Provide the [X, Y] coordinate of the cell's center where the given text is located.  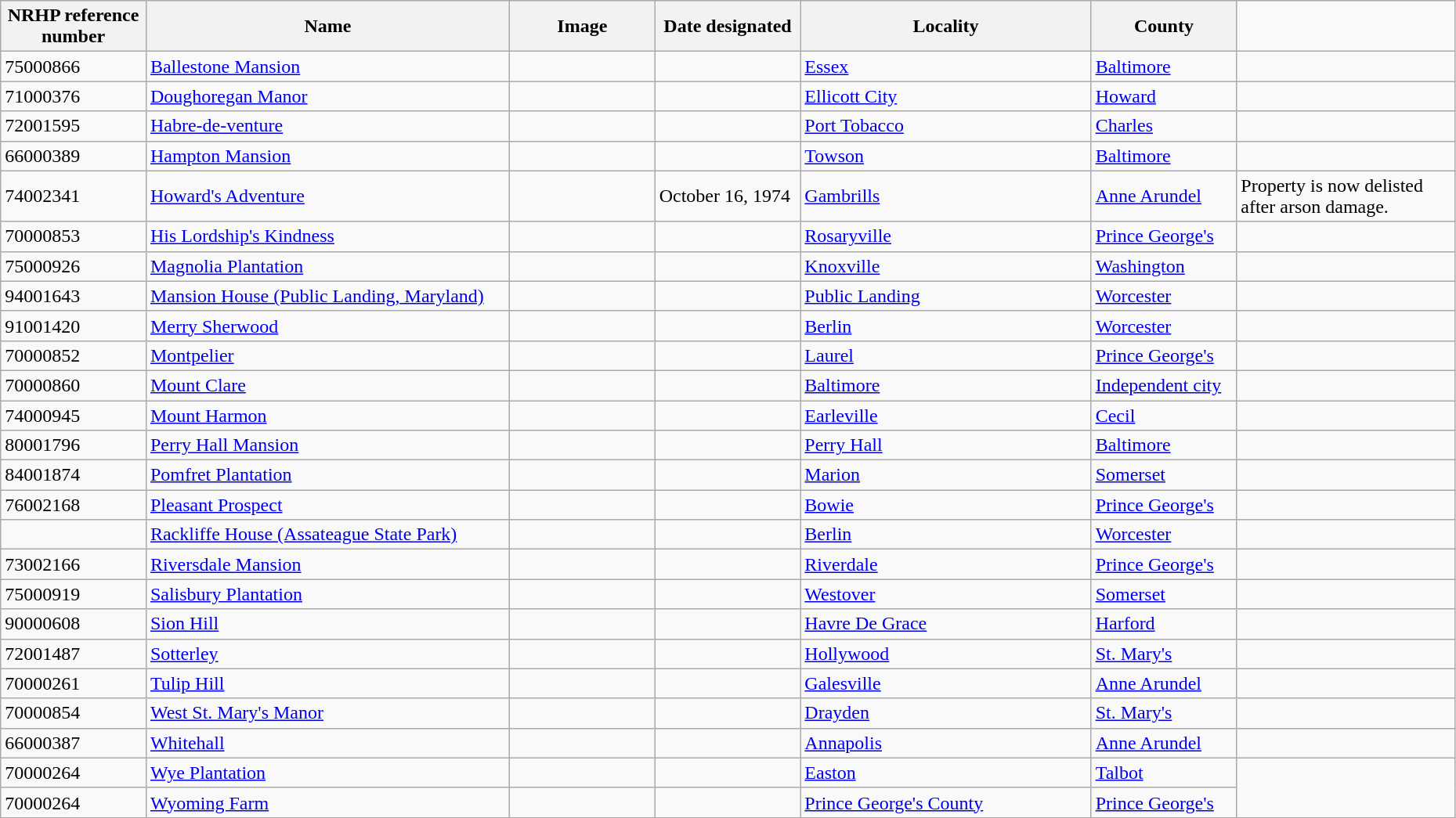
His Lordship's Kindness [327, 236]
70000261 [74, 683]
Gambrills [946, 196]
Pomfret Plantation [327, 475]
Howard's Adventure [327, 196]
Merry Sherwood [327, 326]
Westover [946, 594]
70000853 [74, 236]
70000854 [74, 713]
Name [327, 27]
72001487 [74, 654]
Howard [1164, 96]
75000926 [74, 266]
Galesville [946, 683]
91001420 [74, 326]
Mansion House (Public Landing, Maryland) [327, 296]
75000866 [74, 67]
94001643 [74, 296]
74002341 [74, 196]
Havre De Grace [946, 624]
76002168 [74, 505]
Laurel [946, 355]
Marion [946, 475]
Doughoregan Manor [327, 96]
Hampton Mansion [327, 156]
October 16, 1974 [728, 196]
Habre-de-venture [327, 126]
Bowie [946, 505]
Earleville [946, 416]
75000919 [74, 594]
West St. Mary's Manor [327, 713]
Washington [1164, 266]
Harford [1164, 624]
Tulip Hill [327, 683]
Perry Hall Mansion [327, 445]
Public Landing [946, 296]
Port Tobacco [946, 126]
Sotterley [327, 654]
70000860 [74, 385]
Date designated [728, 27]
Property is now delisted after arson damage. [1346, 196]
Towson [946, 156]
80001796 [74, 445]
Magnolia Plantation [327, 266]
84001874 [74, 475]
Perry Hall [946, 445]
Riversdale Mansion [327, 564]
Knoxville [946, 266]
Essex [946, 67]
74000945 [74, 416]
Wye Plantation [327, 773]
Locality [946, 27]
Mount Clare [327, 385]
70000852 [74, 355]
Charles [1164, 126]
Riverdale [946, 564]
72001595 [74, 126]
NRHP reference number [74, 27]
71000376 [74, 96]
Annapolis [946, 743]
Wyoming Farm [327, 802]
90000608 [74, 624]
Talbot [1164, 773]
Rackliffe House (Assateague State Park) [327, 535]
Mount Harmon [327, 416]
Ballestone Mansion [327, 67]
Drayden [946, 713]
Rosaryville [946, 236]
Prince George's County [946, 802]
Independent city [1164, 385]
Ellicott City [946, 96]
Sion Hill [327, 624]
Whitehall [327, 743]
Pleasant Prospect [327, 505]
Image [583, 27]
66000389 [74, 156]
Montpelier [327, 355]
73002166 [74, 564]
County [1164, 27]
Salisbury Plantation [327, 594]
Easton [946, 773]
66000387 [74, 743]
Hollywood [946, 654]
Cecil [1164, 416]
